Locate the cell with the specified text and output its [x, y] center coordinate. 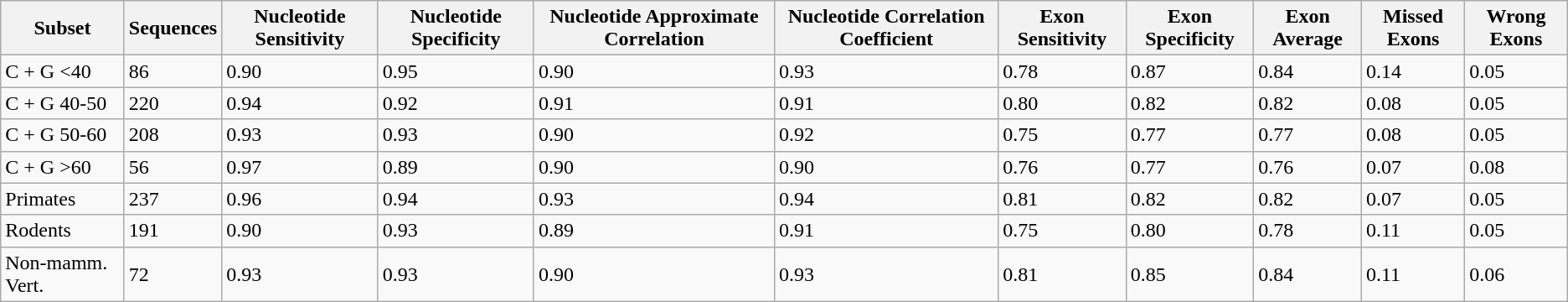
220 [173, 103]
Nucleotide Sensitivity [300, 29]
C + G 50-60 [63, 135]
0.97 [300, 167]
72 [173, 273]
208 [173, 135]
Exon Average [1308, 29]
Wrong Exons [1516, 29]
0.85 [1189, 273]
Exon Specificity [1189, 29]
Nucleotide Approximate Correlation [653, 29]
C + G <40 [63, 71]
0.14 [1412, 71]
Missed Exons [1412, 29]
Non-mamm. Vert. [63, 273]
Sequences [173, 29]
237 [173, 199]
Primates [63, 199]
86 [173, 71]
Nucleotide Correlation Coefficient [886, 29]
Nucleotide Specificity [456, 29]
C + G >60 [63, 167]
Subset [63, 29]
0.95 [456, 71]
0.87 [1189, 71]
191 [173, 231]
0.96 [300, 199]
56 [173, 167]
Rodents [63, 231]
Exon Sensitivity [1062, 29]
C + G 40-50 [63, 103]
0.06 [1516, 273]
